Identify which cell holds the provided text, then report its (x, y) central coordinate. 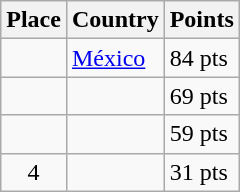
Place (34, 20)
Country (115, 20)
84 pts (202, 58)
Points (202, 20)
69 pts (202, 96)
México (115, 58)
59 pts (202, 134)
31 pts (202, 172)
4 (34, 172)
